Pinpoint the cell where the given text exists, returning its [x, y] midpoint coordinate. 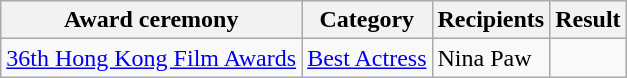
Award ceremony [152, 20]
Result [588, 20]
Recipients [491, 20]
Category [367, 20]
Best Actress [367, 58]
Nina Paw [491, 58]
36th Hong Kong Film Awards [152, 58]
